Extract the (x, y) coordinate from the center of the cell holding the provided text.  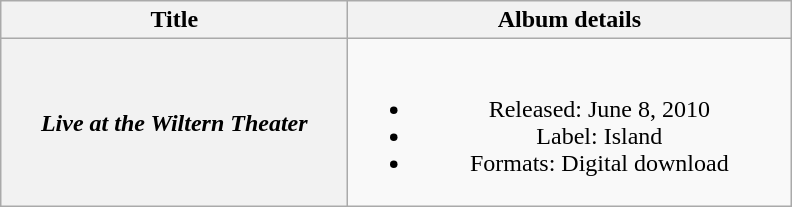
Album details (570, 20)
Released: June 8, 2010Label: IslandFormats: Digital download (570, 122)
Title (174, 20)
Live at the Wiltern Theater (174, 122)
